Locate the cell with the specified text and output its (x, y) center coordinate. 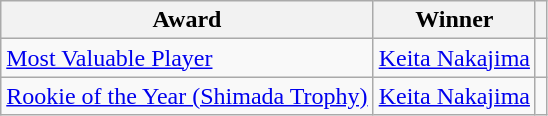
Rookie of the Year (Shimada Trophy) (187, 96)
Most Valuable Player (187, 58)
Award (187, 20)
Winner (454, 20)
